Extract the [X, Y] coordinate from the center of the cell holding the provided text.  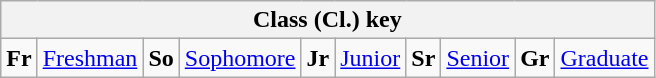
Graduate [604, 58]
Fr [19, 58]
So [161, 58]
Sophomore [240, 58]
Senior [478, 58]
Freshman [90, 58]
Class (Cl.) key [328, 20]
Jr [318, 58]
Gr [535, 58]
Junior [370, 58]
Sr [424, 58]
